From the cell containing the given text, extract its center point as [X, Y] coordinate. 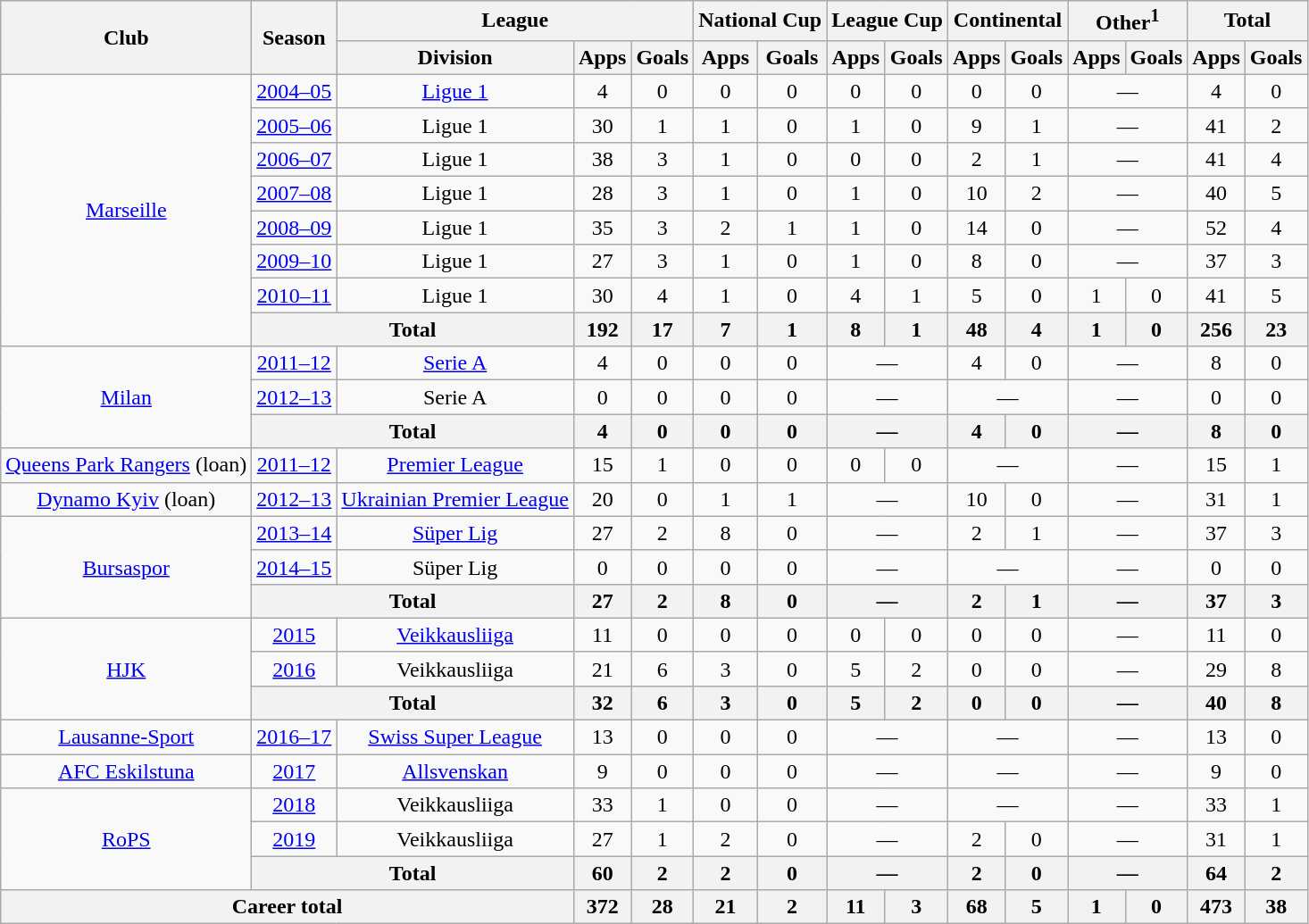
52 [1216, 228]
35 [602, 228]
2019 [295, 839]
Milan [127, 397]
2006–07 [295, 159]
2014–15 [295, 567]
23 [1276, 329]
League Cup [888, 21]
32 [602, 703]
Queens Park Rangers (loan) [127, 465]
29 [1216, 669]
Swiss Super League [455, 737]
Bursaspor [127, 567]
7 [726, 329]
2010–11 [295, 296]
256 [1216, 329]
Ukrainian Premier League [455, 499]
2009–10 [295, 262]
Club [127, 37]
League [515, 21]
2017 [295, 771]
48 [976, 329]
Marseille [127, 210]
2008–09 [295, 228]
AFC Eskilstuna [127, 771]
64 [1216, 873]
Dynamo Kyiv (loan) [127, 499]
RoPS [127, 839]
2013–14 [295, 533]
Premier League [455, 465]
192 [602, 329]
Other1 [1128, 21]
14 [976, 228]
Season [295, 37]
473 [1216, 907]
2007–08 [295, 194]
Allsvenskan [455, 771]
2016 [295, 669]
Continental [1007, 21]
2005–06 [295, 125]
60 [602, 873]
68 [976, 907]
2004–05 [295, 91]
2016–17 [295, 737]
National Cup [761, 21]
Lausanne-Sport [127, 737]
17 [663, 329]
2015 [295, 635]
Career total [288, 907]
20 [602, 499]
372 [602, 907]
HJK [127, 669]
Division [455, 57]
2018 [295, 805]
